Detect which cell encompasses the target text, then output its (x, y) center coordinate. 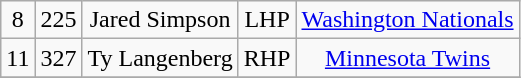
11 (18, 58)
LHP (267, 20)
Jared Simpson (160, 20)
Washington Nationals (408, 20)
Minnesota Twins (408, 58)
8 (18, 20)
RHP (267, 58)
Ty Langenberg (160, 58)
225 (58, 20)
327 (58, 58)
